Provide the (x, y) coordinate of the cell's center where the given text is located.  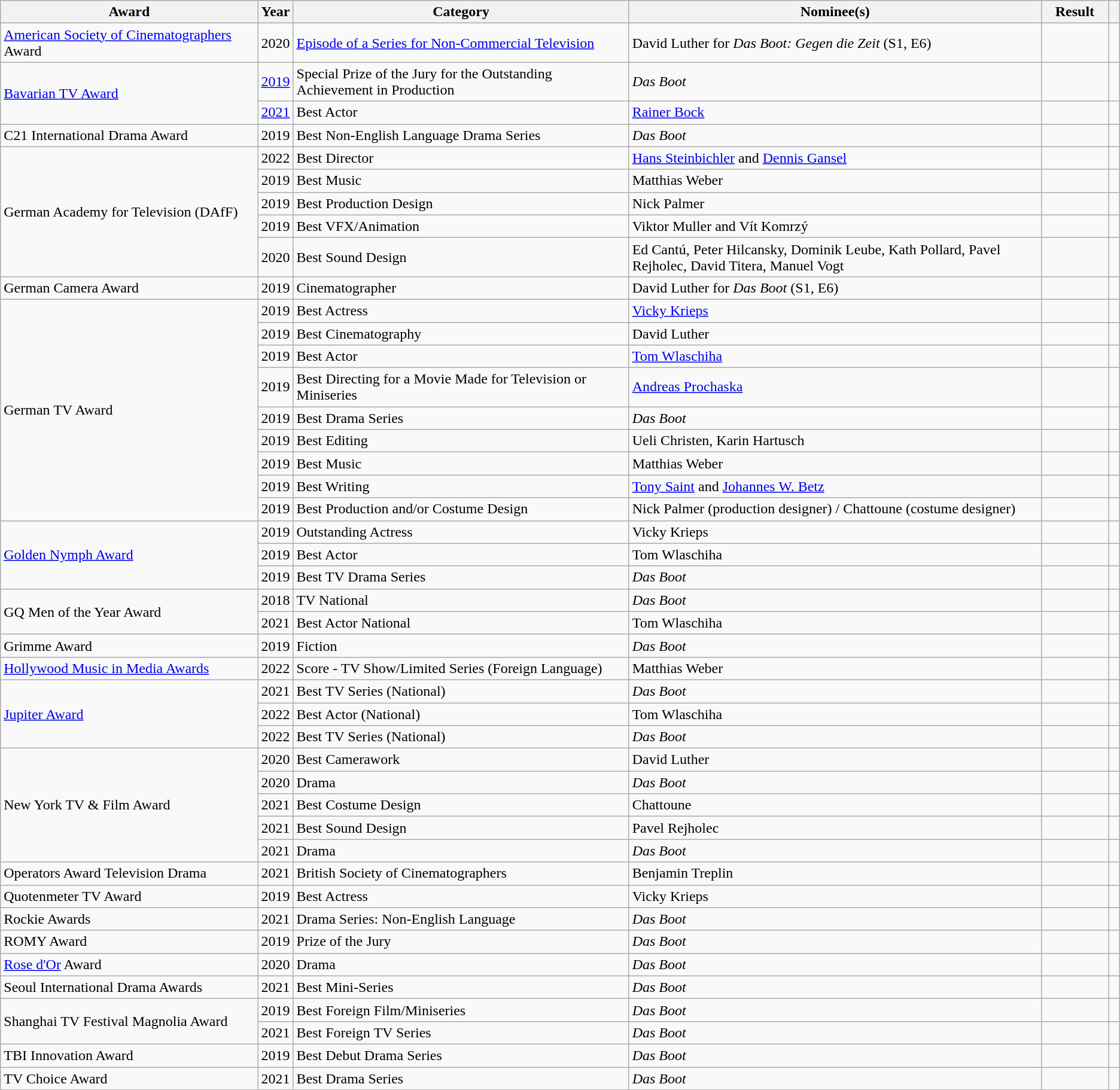
Pavel Rejholec (835, 828)
Chattoune (835, 805)
Benjamin Treplin (835, 873)
British Society of Cinematographers (461, 873)
Best VFX/Animation (461, 226)
Operators Award Television Drama (129, 873)
Tony Saint and Johannes W. Betz (835, 486)
TBI Innovation Award (129, 1055)
American Society of Cinematographers Award (129, 43)
Best Production and/or Costume Design (461, 509)
TV National (461, 600)
Best Directing for a Movie Made for Television or Miniseries (461, 388)
Category (461, 12)
Result (1075, 12)
Best Editing (461, 441)
Golden Nymph Award (129, 555)
Best Mini-Series (461, 987)
Best Costume Design (461, 805)
German Academy for Television (DAfF) (129, 212)
Rockie Awards (129, 919)
TV Choice Award (129, 1079)
Jupiter Award (129, 714)
Best TV Drama Series (461, 577)
Best Production Design (461, 203)
David Luther for Das Boot: Gegen die Zeit (S1, E6) (835, 43)
Year (275, 12)
C21 International Drama Award (129, 135)
Outstanding Actress (461, 532)
Ed Cantú, Peter Hilcansky, Dominik Leube, Kath Pollard, Pavel Rejholec, David Titera, Manuel Vogt (835, 257)
Ueli Christen, Karin Hartusch (835, 441)
2018 (275, 600)
Quotenmeter TV Award (129, 896)
Hans Steinbichler and Dennis Gansel (835, 158)
Bavarian TV Award (129, 93)
Score - TV Show/Limited Series (Foreign Language) (461, 668)
Best Actor (National) (461, 714)
Seoul International Drama Awards (129, 987)
Fiction (461, 646)
Best Writing (461, 486)
Rose d'Or Award (129, 964)
Special Prize of the Jury for the Outstanding Achievement in Production (461, 81)
Best Director (461, 158)
German Camera Award (129, 288)
Nick Palmer (production designer) / Chattoune (costume designer) (835, 509)
German TV Award (129, 410)
Cinematographer (461, 288)
Award (129, 12)
David Luther for Das Boot (S1, E6) (835, 288)
Nominee(s) (835, 12)
GQ Men of the Year Award (129, 611)
New York TV & Film Award (129, 805)
Best Actor National (461, 623)
Viktor Muller and Vít Komrzý (835, 226)
Hollywood Music in Media Awards (129, 668)
Shanghai TV Festival Magnolia Award (129, 1021)
ROMY Award (129, 942)
Drama Series: Non-English Language (461, 919)
Nick Palmer (835, 203)
Best Foreign Film/Miniseries (461, 1010)
Grimme Award (129, 646)
Best Debut Drama Series (461, 1055)
Best Non-English Language Drama Series (461, 135)
Prize of the Jury (461, 942)
Episode of a Series for Non-Commercial Television (461, 43)
Rainer Bock (835, 112)
Best Foreign TV Series (461, 1033)
Best Cinematography (461, 333)
Best Camerawork (461, 760)
Andreas Prochaska (835, 388)
